Detect which cell encompasses the target text, then output its [x, y] center coordinate. 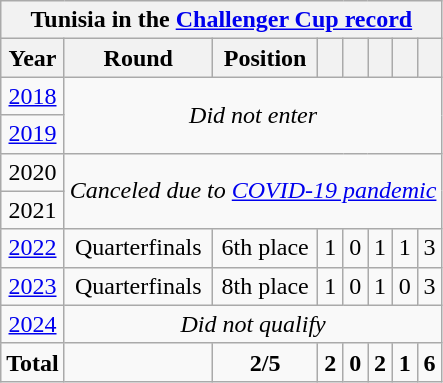
Canceled due to COVID-19 pandemic [253, 191]
Did not enter [253, 115]
Did not qualify [253, 324]
Year [33, 58]
2022 [33, 248]
Position [265, 58]
6 [430, 362]
Round [138, 58]
8th place [265, 286]
2023 [33, 286]
2024 [33, 324]
Tunisia in the Challenger Cup record [222, 20]
2/5 [265, 362]
2019 [33, 134]
6th place [265, 248]
Total [33, 362]
2018 [33, 96]
2021 [33, 210]
2020 [33, 172]
